For the text-containing cell, return its midpoint in [x, y] coordinate format. 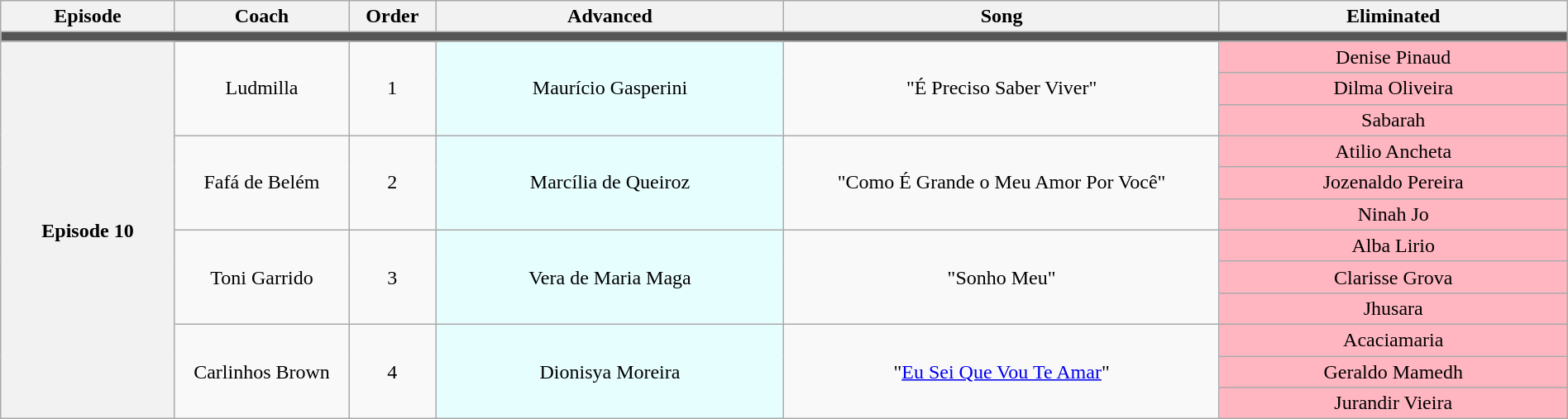
3 [392, 277]
Maurício Gasperini [610, 88]
Coach [261, 17]
Sabarah [1393, 120]
4 [392, 371]
Vera de Maria Maga [610, 277]
Jozenaldo Pereira [1393, 183]
Alba Lirio [1393, 245]
Acaciamaria [1393, 340]
Jurandir Vieira [1393, 403]
1 [392, 88]
Clarisse Grova [1393, 277]
"Sonho Meu" [1002, 277]
Episode 10 [88, 230]
2 [392, 183]
Fafá de Belém [261, 183]
Ninah Jo [1393, 214]
Dilma Oliveira [1393, 88]
Episode [88, 17]
"É Preciso Saber Viver" [1002, 88]
"Como É Grande o Meu Amor Por Você" [1002, 183]
Jhusara [1393, 308]
Carlinhos Brown [261, 371]
Atilio Ancheta [1393, 151]
Song [1002, 17]
Ludmilla [261, 88]
Dionisya Moreira [610, 371]
Eliminated [1393, 17]
Order [392, 17]
"Eu Sei Que Vou Te Amar" [1002, 371]
Denise Pinaud [1393, 57]
Advanced [610, 17]
Geraldo Mamedh [1393, 371]
Marcília de Queiroz [610, 183]
Toni Garrido [261, 277]
